Scan for the cell matching the given text and deliver its [x, y] coordinate at center. 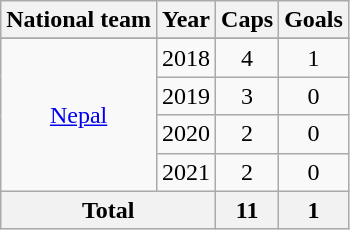
2020 [186, 134]
Year [186, 20]
Nepal [79, 115]
Total [108, 210]
National team [79, 20]
Goals [314, 20]
3 [248, 96]
Caps [248, 20]
11 [248, 210]
4 [248, 58]
2019 [186, 96]
2021 [186, 172]
2018 [186, 58]
